Locate the cell with the specified text and output its (X, Y) center coordinate. 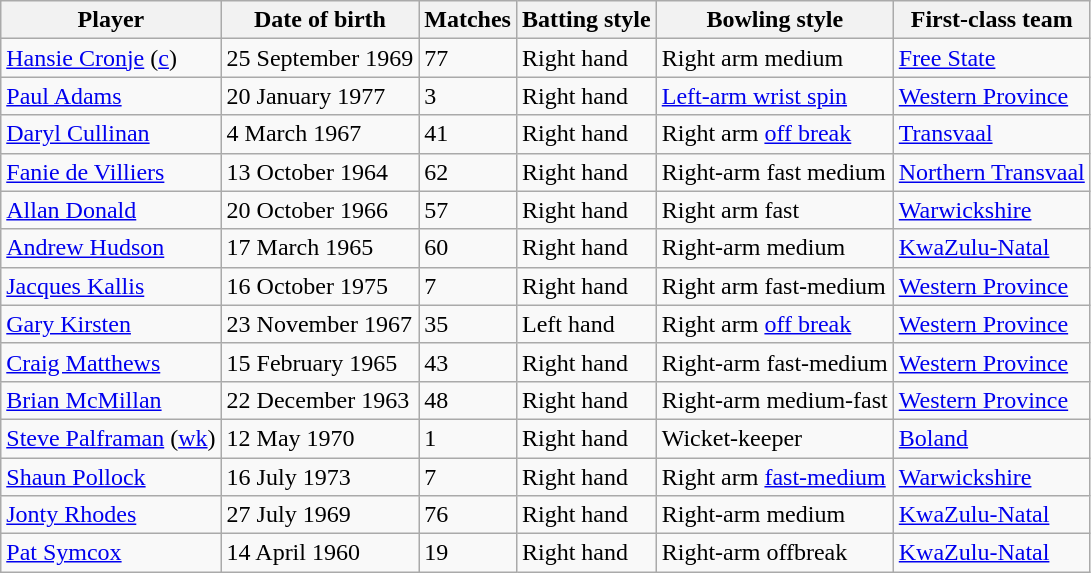
Pat Symcox (111, 553)
4 March 1967 (320, 134)
14 April 1960 (320, 553)
22 December 1963 (320, 400)
Gary Kirsten (111, 324)
25 September 1969 (320, 58)
16 October 1975 (320, 286)
Free State (992, 58)
Jonty Rhodes (111, 515)
Northern Transvaal (992, 172)
Player (111, 20)
19 (468, 553)
23 November 1967 (320, 324)
27 July 1969 (320, 515)
20 October 1966 (320, 210)
35 (468, 324)
Wicket-keeper (774, 438)
17 March 1965 (320, 248)
62 (468, 172)
Allan Donald (111, 210)
41 (468, 134)
Left hand (586, 324)
Matches (468, 20)
Left-arm wrist spin (774, 96)
13 October 1964 (320, 172)
Hansie Cronje (c) (111, 58)
Andrew Hudson (111, 248)
Bowling style (774, 20)
Right-arm fast-medium (774, 362)
Right-arm fast medium (774, 172)
Right-arm medium-fast (774, 400)
77 (468, 58)
15 February 1965 (320, 362)
Boland (992, 438)
Craig Matthews (111, 362)
48 (468, 400)
1 (468, 438)
Fanie de Villiers (111, 172)
Daryl Cullinan (111, 134)
Batting style (586, 20)
Shaun Pollock (111, 477)
12 May 1970 (320, 438)
Jacques Kallis (111, 286)
60 (468, 248)
20 January 1977 (320, 96)
57 (468, 210)
First-class team (992, 20)
Paul Adams (111, 96)
Right arm fast (774, 210)
Right-arm offbreak (774, 553)
Transvaal (992, 134)
Brian McMillan (111, 400)
Steve Palframan (wk) (111, 438)
76 (468, 515)
Right arm medium (774, 58)
Date of birth (320, 20)
43 (468, 362)
3 (468, 96)
16 July 1973 (320, 477)
